Determine the [x, y] coordinate at the center of the cell enclosing the given text.  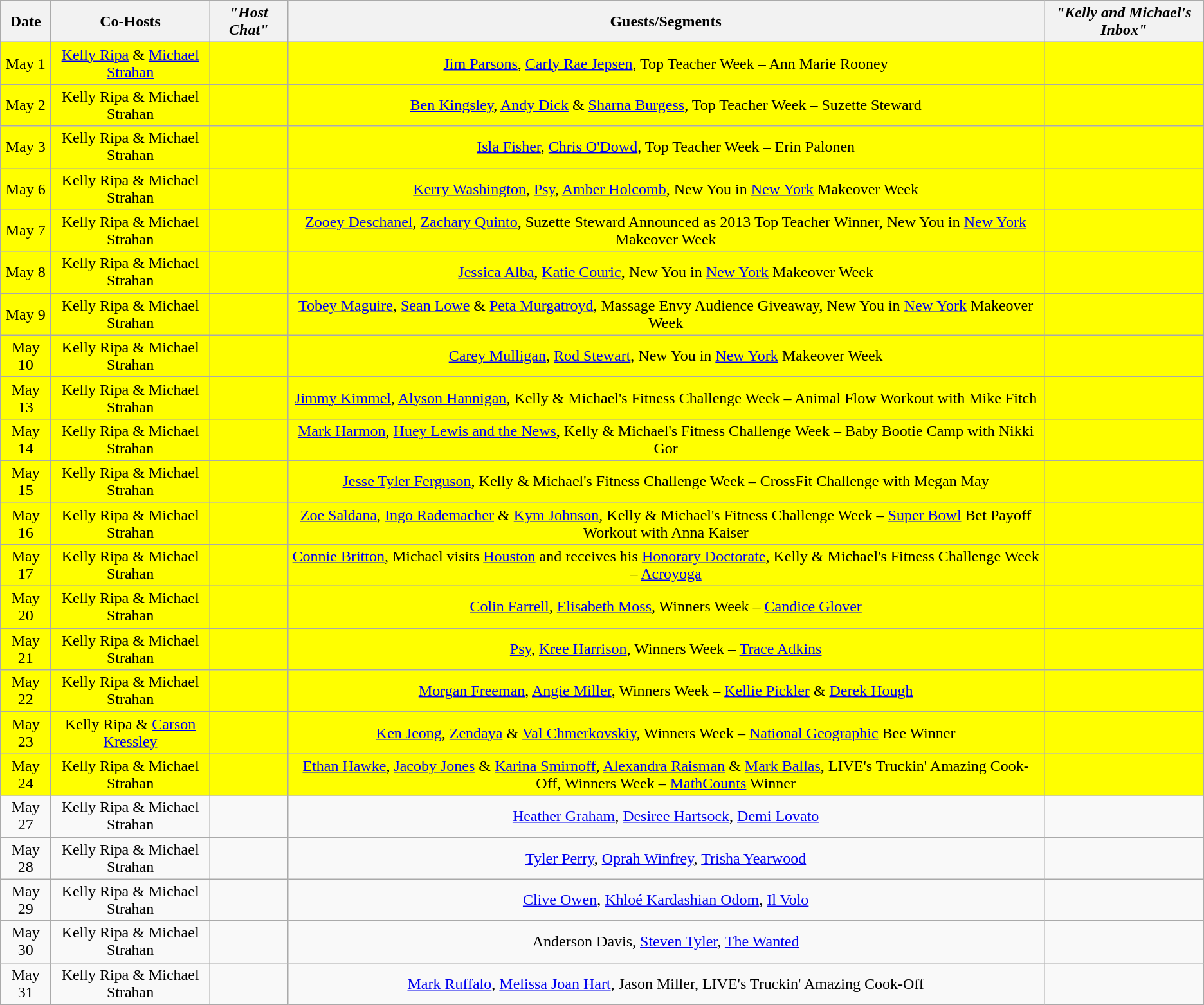
May 30 [26, 941]
Carey Mulligan, Rod Stewart, New You in New York Makeover Week [666, 356]
Connie Britton, Michael visits Houston and receives his Honorary Doctorate, Kelly & Michael's Fitness Challenge Week – Acroyoga [666, 566]
Heather Graham, Desiree Hartsock, Demi Lovato [666, 817]
May 28 [26, 858]
May 1 [26, 63]
May 3 [26, 147]
"Host Chat" [248, 22]
Tyler Perry, Oprah Winfrey, Trisha Yearwood [666, 858]
May 10 [26, 356]
Jessica Alba, Katie Couric, New You in New York Makeover Week [666, 273]
Co-Hosts [131, 22]
Jimmy Kimmel, Alyson Hannigan, Kelly & Michael's Fitness Challenge Week – Animal Flow Workout with Mike Fitch [666, 397]
May 14 [26, 440]
May 17 [26, 566]
Morgan Freeman, Angie Miller, Winners Week – Kellie Pickler & Derek Hough [666, 691]
May 2 [26, 105]
Ethan Hawke, Jacoby Jones & Karina Smirnoff, Alexandra Raisman & Mark Ballas, LIVE's Truckin' Amazing Cook-Off, Winners Week – MathCounts Winner [666, 774]
May 16 [26, 523]
Kelly Ripa & Carson Kressley [131, 733]
Zoe Saldana, Ingo Rademacher & Kym Johnson, Kelly & Michael's Fitness Challenge Week – Super Bowl Bet Payoff Workout with Anna Kaiser [666, 523]
May 29 [26, 900]
Date [26, 22]
Mark Harmon, Huey Lewis and the News, Kelly & Michael's Fitness Challenge Week – Baby Bootie Camp with Nikki Gor [666, 440]
Ben Kingsley, Andy Dick & Sharna Burgess, Top Teacher Week – Suzette Steward [666, 105]
May 31 [26, 984]
May 13 [26, 397]
May 9 [26, 314]
May 22 [26, 691]
Kerry Washington, Psy, Amber Holcomb, New You in New York Makeover Week [666, 189]
May 8 [26, 273]
Psy, Kree Harrison, Winners Week – Trace Adkins [666, 649]
Zooey Deschanel, Zachary Quinto, Suzette Steward Announced as 2013 Top Teacher Winner, New You in New York Makeover Week [666, 230]
Clive Owen, Khloé Kardashian Odom, Il Volo [666, 900]
May 6 [26, 189]
Anderson Davis, Steven Tyler, The Wanted [666, 941]
Colin Farrell, Elisabeth Moss, Winners Week – Candice Glover [666, 607]
Mark Ruffalo, Melissa Joan Hart, Jason Miller, LIVE's Truckin' Amazing Cook-Off [666, 984]
May 15 [26, 481]
May 7 [26, 230]
Jim Parsons, Carly Rae Jepsen, Top Teacher Week – Ann Marie Rooney [666, 63]
Tobey Maguire, Sean Lowe & Peta Murgatroyd, Massage Envy Audience Giveaway, New You in New York Makeover Week [666, 314]
Ken Jeong, Zendaya & Val Chmerkovskiy, Winners Week – National Geographic Bee Winner [666, 733]
Jesse Tyler Ferguson, Kelly & Michael's Fitness Challenge Week – CrossFit Challenge with Megan May [666, 481]
May 20 [26, 607]
May 27 [26, 817]
May 21 [26, 649]
May 23 [26, 733]
"Kelly and Michael's Inbox" [1124, 22]
May 24 [26, 774]
Guests/Segments [666, 22]
Isla Fisher, Chris O'Dowd, Top Teacher Week – Erin Palonen [666, 147]
